Return (X, Y) of the center of cell containing provided text 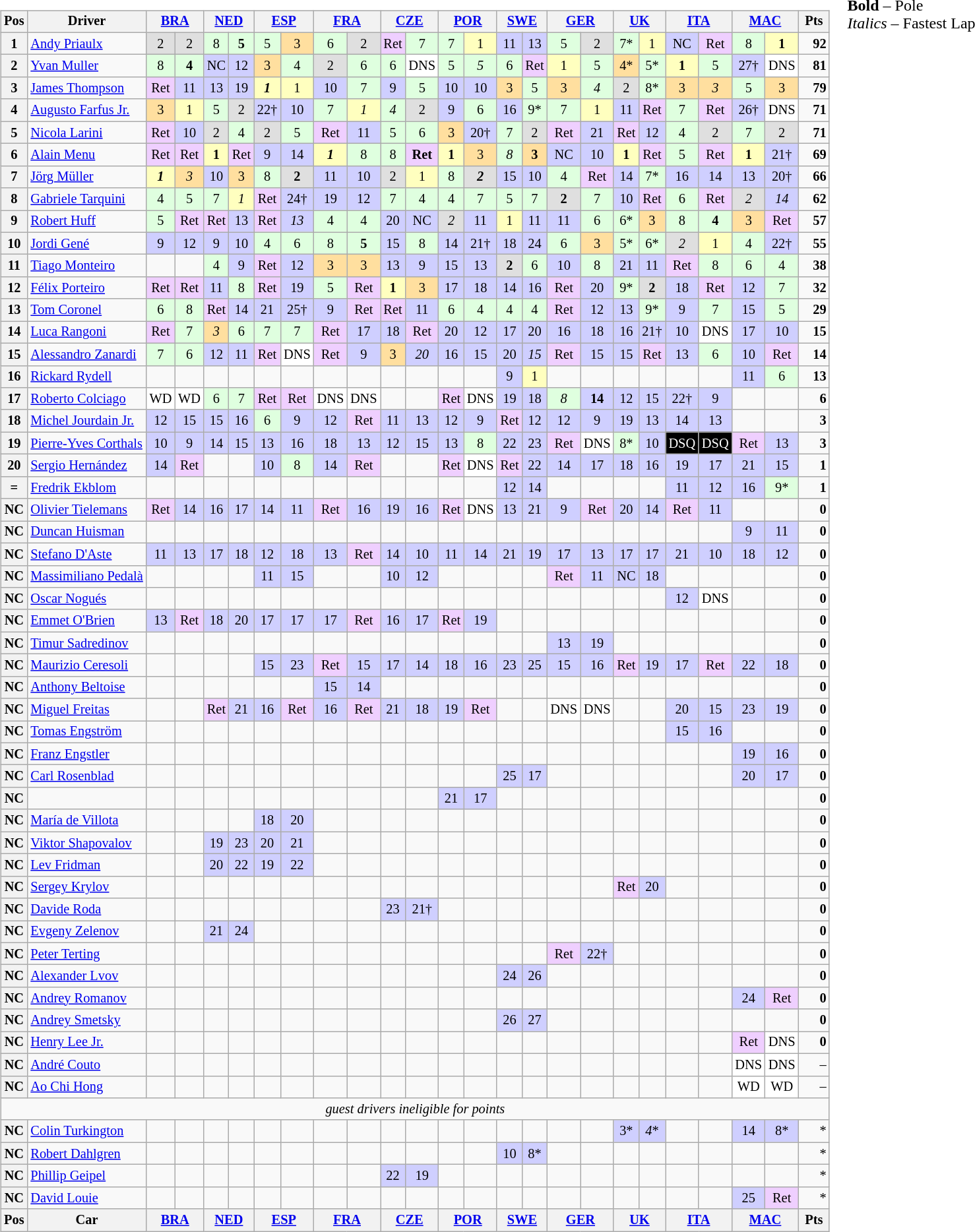
Stefano D'Aste (86, 554)
Viktor Shapovalov (86, 843)
3* (626, 1131)
Sergio Hernández (86, 466)
Duncan Huisman (86, 532)
Alexander Lvov (86, 976)
Jordi Gené (86, 243)
Félix Porteiro (86, 288)
Car (86, 1220)
Davide Roda (86, 909)
81 (814, 66)
Sergey Krylov (86, 887)
27† (748, 66)
guest drivers ineligible for points (415, 1109)
79 (814, 88)
66 (814, 177)
Luca Rangoni (86, 332)
Driver (86, 22)
Robert Huff (86, 222)
Timur Sadredinov (86, 643)
Tomas Engström (86, 732)
Andrey Smetsky (86, 1020)
38 (814, 266)
57 (814, 222)
Roberto Colciago (86, 399)
Oscar Nogués (86, 599)
Michel Jourdain Jr. (86, 421)
Yvan Muller (86, 66)
André Couto (86, 1064)
María de Villota (86, 820)
Rickard Rydell (86, 377)
Peter Terting (86, 954)
Alessandro Zanardi (86, 354)
26† (748, 110)
24† (297, 199)
Fredrik Ekblom (86, 487)
69 (814, 155)
32 (814, 288)
Jörg Müller (86, 177)
Franz Engstler (86, 754)
Massimiliano Pedalà (86, 576)
62 (814, 199)
Alain Menu (86, 155)
Andy Priaulx (86, 44)
Henry Lee Jr. (86, 1043)
Emmet O'Brien (86, 621)
Anthony Beltoise (86, 687)
Gabriele Tarquini (86, 199)
David Louie (86, 1198)
25† (297, 310)
29 (814, 310)
Evgeny Zelenov (86, 932)
Phillip Geipel (86, 1176)
Carl Rosenblad (86, 776)
Ao Chi Hong (86, 1087)
= (14, 487)
Pierre-Yves Corthals (86, 443)
92 (814, 44)
Miguel Freitas (86, 710)
Robert Dahlgren (86, 1154)
Augusto Farfus Jr. (86, 110)
James Thompson (86, 88)
Tiago Monteiro (86, 266)
Tom Coronel (86, 310)
Nicola Larini (86, 133)
Olivier Tielemans (86, 510)
27 (534, 1020)
Colin Turkington (86, 1131)
Maurizio Ceresoli (86, 665)
55 (814, 243)
Andrey Romanov (86, 999)
Lev Fridman (86, 865)
